From the cell containing the given text, extract its center point as (x, y) coordinate. 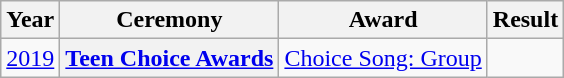
Result (525, 20)
Award (383, 20)
Choice Song: Group (383, 58)
Ceremony (170, 20)
Teen Choice Awards (170, 58)
Year (30, 20)
2019 (30, 58)
